Extract the [x, y] coordinate from the center of the cell holding the provided text.  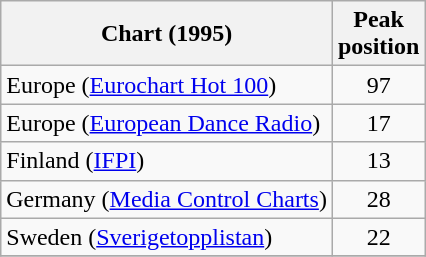
Sweden (Sverigetopplistan) [167, 237]
Peakposition [378, 34]
28 [378, 199]
97 [378, 85]
Germany (Media Control Charts) [167, 199]
Europe (European Dance Radio) [167, 123]
Europe (Eurochart Hot 100) [167, 85]
13 [378, 161]
22 [378, 237]
17 [378, 123]
Finland (IFPI) [167, 161]
Chart (1995) [167, 34]
